Identify which cell holds the provided text, then report its (x, y) central coordinate. 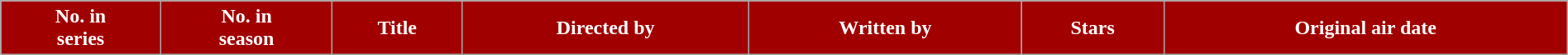
Stars (1092, 28)
No. inseries (81, 28)
Written by (885, 28)
Directed by (605, 28)
Original air date (1365, 28)
Title (397, 28)
No. inseason (246, 28)
